Output the [x, y] coordinate of the center of the cell containing the given text.  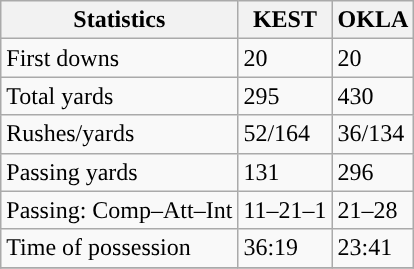
Passing yards [120, 172]
36:19 [285, 248]
21–28 [373, 210]
Total yards [120, 96]
295 [285, 96]
11–21–1 [285, 210]
52/164 [285, 134]
23:41 [373, 248]
Rushes/yards [120, 134]
296 [373, 172]
KEST [285, 20]
Passing: Comp–Att–Int [120, 210]
Statistics [120, 20]
36/134 [373, 134]
131 [285, 172]
430 [373, 96]
First downs [120, 58]
OKLA [373, 20]
Time of possession [120, 248]
